Find where the given text appears and provide that cell's center as (X, Y) coordinate. 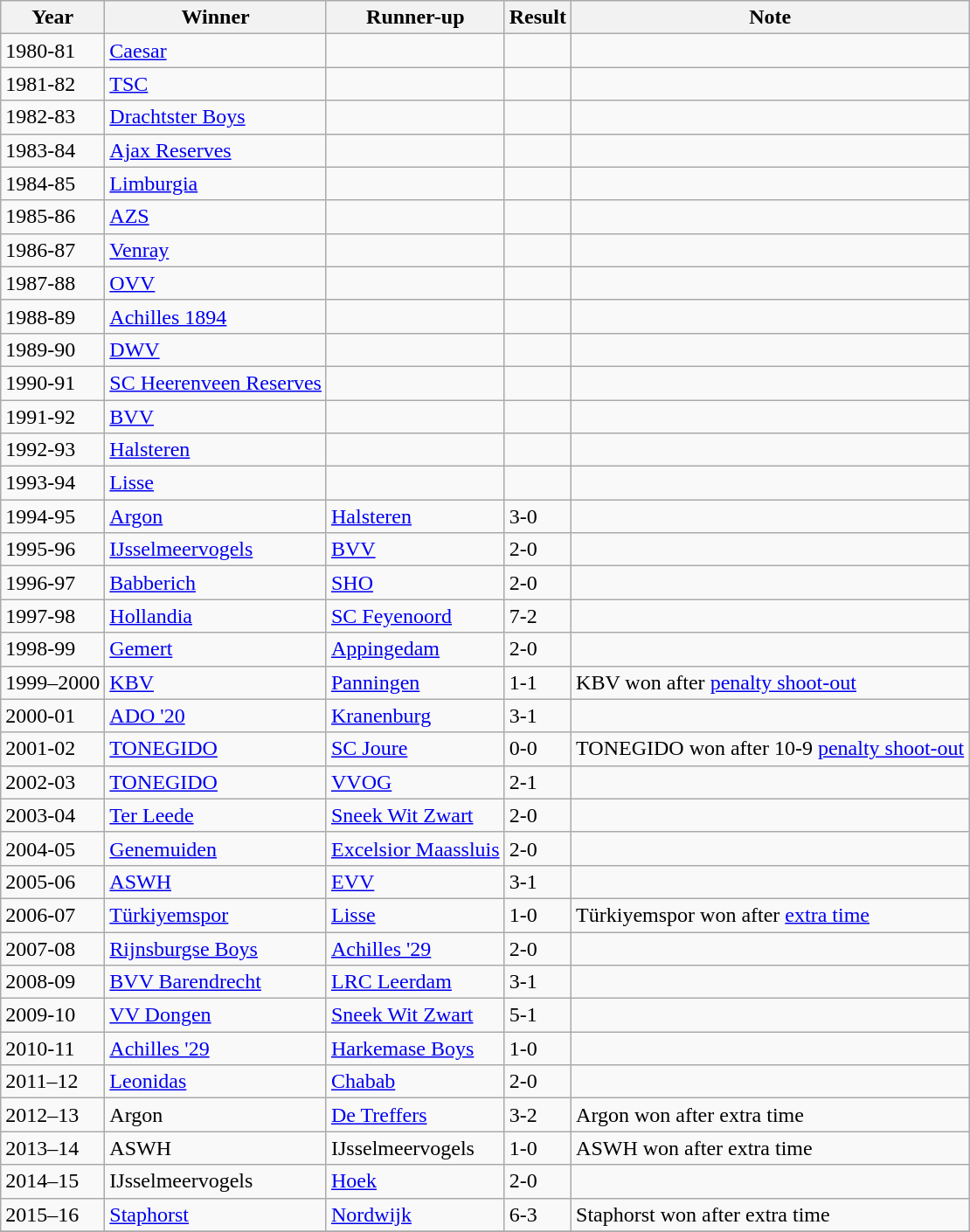
Caesar (216, 51)
Leonidas (216, 1082)
7-2 (537, 616)
Limburgia (216, 183)
5-1 (537, 1015)
1994-95 (52, 516)
EVV (415, 882)
3-2 (537, 1115)
1981-82 (52, 84)
2003-04 (52, 815)
Babberich (216, 583)
Runner-up (415, 17)
3-0 (537, 516)
2005-06 (52, 882)
2010-11 (52, 1049)
1989-90 (52, 350)
1990-91 (52, 383)
2015–16 (52, 1215)
OVV (216, 283)
TONEGIDO won after 10-9 penalty shoot-out (771, 749)
2002-03 (52, 782)
Genemuiden (216, 848)
SC Feyenoord (415, 616)
Staphorst won after extra time (771, 1215)
AZS (216, 217)
2013–14 (52, 1148)
Türkiyemspor won after extra time (771, 915)
SC Heerenveen Reserves (216, 383)
2011–12 (52, 1082)
2014–15 (52, 1181)
2012–13 (52, 1115)
Argon won after extra time (771, 1115)
1997-98 (52, 616)
1996-97 (52, 583)
2007-08 (52, 948)
VVOG (415, 782)
Hollandia (216, 616)
Kranenburg (415, 716)
2008-09 (52, 982)
Staphorst (216, 1215)
Year (52, 17)
2004-05 (52, 848)
Panningen (415, 682)
1-1 (537, 682)
SC Joure (415, 749)
TSC (216, 84)
Türkiyemspor (216, 915)
1998-99 (52, 649)
Excelsior Maassluis (415, 848)
Appingedam (415, 649)
1985-86 (52, 217)
Harkemase Boys (415, 1049)
Rijnsburgse Boys (216, 948)
6-3 (537, 1215)
Venray (216, 250)
Result (537, 17)
1980-81 (52, 51)
1991-92 (52, 417)
Note (771, 17)
1993-94 (52, 483)
De Treffers (415, 1115)
1988-89 (52, 316)
Chabab (415, 1082)
1986-87 (52, 250)
KBV won after penalty shoot-out (771, 682)
SHO (415, 583)
1983-84 (52, 150)
Ter Leede (216, 815)
Nordwijk (415, 1215)
2-1 (537, 782)
1982-83 (52, 117)
2001-02 (52, 749)
1995-96 (52, 550)
ADO '20 (216, 716)
Winner (216, 17)
Achilles 1894 (216, 316)
0-0 (537, 749)
1987-88 (52, 283)
Hoek (415, 1181)
1992-93 (52, 450)
1984-85 (52, 183)
VV Dongen (216, 1015)
ASWH won after extra time (771, 1148)
DWV (216, 350)
Ajax Reserves (216, 150)
KBV (216, 682)
BVV Barendrecht (216, 982)
Gemert (216, 649)
2000-01 (52, 716)
2009-10 (52, 1015)
1999–2000 (52, 682)
Drachtster Boys (216, 117)
2006-07 (52, 915)
LRC Leerdam (415, 982)
